Determine the [X, Y] coordinate at the center of the cell enclosing the given text.  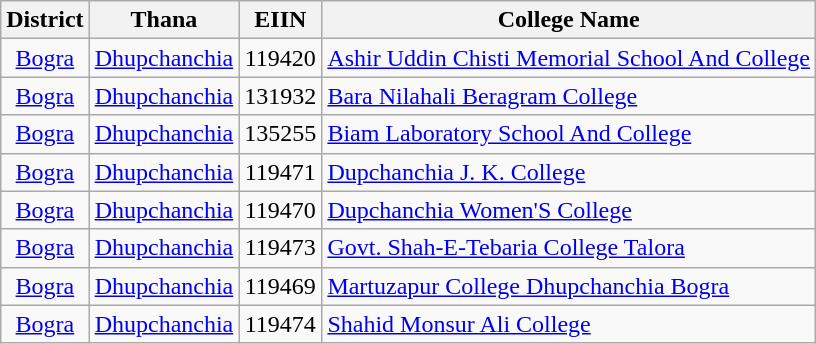
Martuzapur College Dhupchanchia Bogra [569, 286]
119474 [280, 324]
Biam Laboratory School And College [569, 134]
119471 [280, 172]
Shahid Monsur Ali College [569, 324]
College Name [569, 20]
Dupchanchia Women'S College [569, 210]
EIIN [280, 20]
135255 [280, 134]
Bara Nilahali Beragram College [569, 96]
119470 [280, 210]
Thana [164, 20]
131932 [280, 96]
Ashir Uddin Chisti Memorial School And College [569, 58]
Govt. Shah-E-Tebaria College Talora [569, 248]
119473 [280, 248]
119420 [280, 58]
Dupchanchia J. K. College [569, 172]
119469 [280, 286]
District [45, 20]
